Scan for the cell matching the given text and deliver its [x, y] coordinate at center. 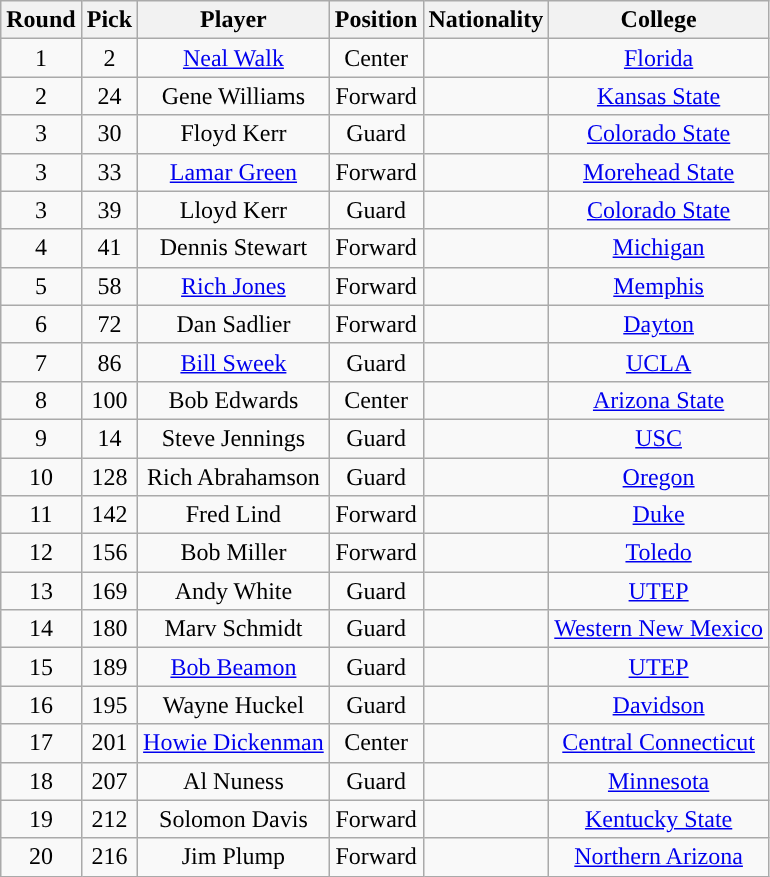
Northern Arizona [659, 857]
142 [109, 515]
Bob Beamon [234, 667]
Howie Dickenman [234, 743]
Bob Miller [234, 553]
58 [109, 286]
Bill Sweek [234, 362]
Andy White [234, 591]
Floyd Kerr [234, 134]
Solomon Davis [234, 819]
128 [109, 477]
39 [109, 210]
169 [109, 591]
Duke [659, 515]
Oregon [659, 477]
Rich Jones [234, 286]
Round [41, 20]
33 [109, 172]
201 [109, 743]
Nationality [486, 20]
15 [41, 667]
Davidson [659, 705]
UCLA [659, 362]
100 [109, 400]
Morehead State [659, 172]
Position [376, 20]
Rich Abrahamson [234, 477]
86 [109, 362]
18 [41, 781]
6 [41, 324]
Pick [109, 20]
Steve Jennings [234, 438]
216 [109, 857]
24 [109, 96]
5 [41, 286]
Dennis Stewart [234, 248]
20 [41, 857]
180 [109, 629]
College [659, 20]
Memphis [659, 286]
10 [41, 477]
Neal Walk [234, 58]
USC [659, 438]
Minnesota [659, 781]
7 [41, 362]
1 [41, 58]
Jim Plump [234, 857]
Lloyd Kerr [234, 210]
30 [109, 134]
Player [234, 20]
Toledo [659, 553]
41 [109, 248]
Lamar Green [234, 172]
Kansas State [659, 96]
13 [41, 591]
Florida [659, 58]
207 [109, 781]
Marv Schmidt [234, 629]
Al Nuness [234, 781]
17 [41, 743]
Central Connecticut [659, 743]
11 [41, 515]
Western New Mexico [659, 629]
Dan Sadlier [234, 324]
Fred Lind [234, 515]
156 [109, 553]
9 [41, 438]
4 [41, 248]
Gene Williams [234, 96]
Wayne Huckel [234, 705]
12 [41, 553]
19 [41, 819]
8 [41, 400]
195 [109, 705]
Bob Edwards [234, 400]
Arizona State [659, 400]
Michigan [659, 248]
72 [109, 324]
Kentucky State [659, 819]
212 [109, 819]
16 [41, 705]
Dayton [659, 324]
189 [109, 667]
